Detect which cell encompasses the target text, then output its (X, Y) center coordinate. 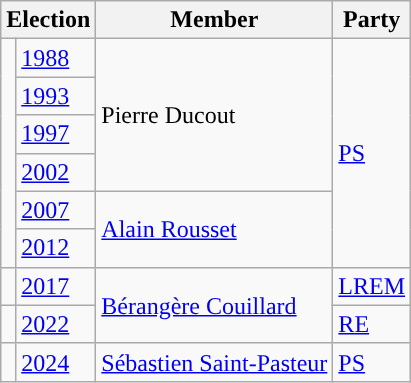
Alain Rousset (214, 229)
1988 (56, 58)
Party (372, 20)
Sébastien Saint-Pasteur (214, 362)
Election (48, 20)
Bérangère Couillard (214, 305)
1997 (56, 134)
2012 (56, 248)
LREM (372, 286)
2022 (56, 324)
2007 (56, 210)
RE (372, 324)
Pierre Ducout (214, 115)
2017 (56, 286)
1993 (56, 96)
2002 (56, 172)
Member (214, 20)
2024 (56, 362)
